Determine the [X, Y] coordinate at the center of the cell enclosing the given text.  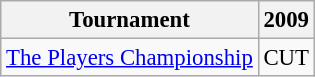
Tournament [130, 20]
2009 [286, 20]
The Players Championship [130, 58]
CUT [286, 58]
